Scan for the cell matching the given text and deliver its (x, y) coordinate at center. 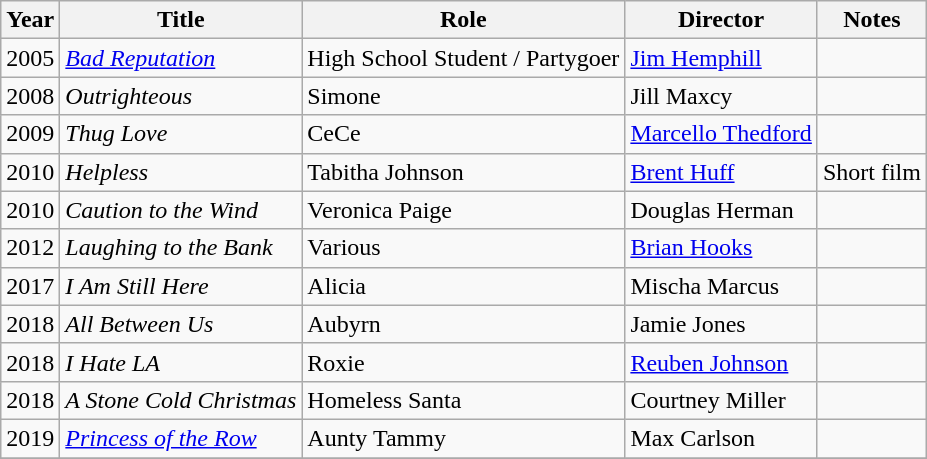
Max Carlson (722, 438)
Aubyrn (464, 324)
2009 (30, 134)
Helpless (181, 172)
Veronica Paige (464, 210)
Year (30, 20)
Brian Hooks (722, 248)
Simone (464, 96)
Thug Love (181, 134)
2017 (30, 286)
2012 (30, 248)
2005 (30, 58)
Tabitha Johnson (464, 172)
A Stone Cold Christmas (181, 400)
Caution to the Wind (181, 210)
I Hate LA (181, 362)
Bad Reputation (181, 58)
Laughing to the Bank (181, 248)
Reuben Johnson (722, 362)
All Between Us (181, 324)
2008 (30, 96)
Alicia (464, 286)
Mischa Marcus (722, 286)
Courtney Miller (722, 400)
2019 (30, 438)
Princess of the Row (181, 438)
Jamie Jones (722, 324)
Various (464, 248)
Aunty Tammy (464, 438)
I Am Still Here (181, 286)
Notes (872, 20)
Jim Hemphill (722, 58)
Outrighteous (181, 96)
Short film (872, 172)
Director (722, 20)
Role (464, 20)
Douglas Herman (722, 210)
Marcello Thedford (722, 134)
Title (181, 20)
High School Student / Partygoer (464, 58)
Jill Maxcy (722, 96)
Brent Huff (722, 172)
CeCe (464, 134)
Roxie (464, 362)
Homeless Santa (464, 400)
